Identify which cell holds the provided text, then report its (x, y) central coordinate. 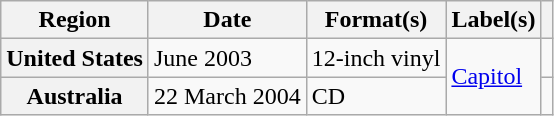
CD (376, 96)
Region (75, 20)
22 March 2004 (227, 96)
Format(s) (376, 20)
12-inch vinyl (376, 58)
United States (75, 58)
Label(s) (494, 20)
Capitol (494, 77)
Australia (75, 96)
June 2003 (227, 58)
Date (227, 20)
